Find where the given text appears and provide that cell's center as [x, y] coordinate. 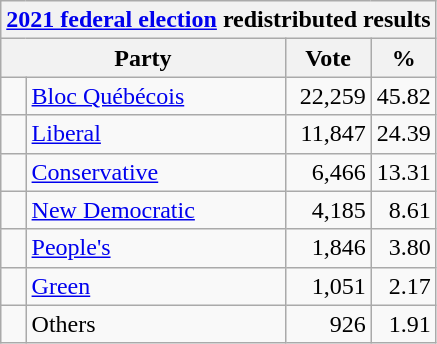
926 [328, 324]
4,185 [328, 210]
Bloc Québécois [156, 96]
2.17 [404, 286]
Liberal [156, 134]
Conservative [156, 172]
Green [156, 286]
22,259 [328, 96]
6,466 [328, 172]
1.91 [404, 324]
1,051 [328, 286]
Others [156, 324]
New Democratic [156, 210]
Party [143, 58]
3.80 [404, 248]
% [404, 58]
1,846 [328, 248]
2021 federal election redistributed results [218, 20]
8.61 [404, 210]
24.39 [404, 134]
Vote [328, 58]
11,847 [328, 134]
13.31 [404, 172]
People's [156, 248]
45.82 [404, 96]
